Provide the [X, Y] coordinate of the cell's center where the given text is located.  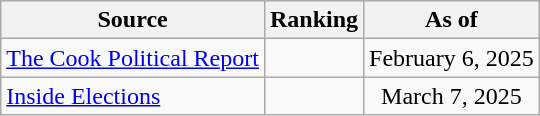
February 6, 2025 [452, 58]
Inside Elections [133, 96]
Source [133, 20]
As of [452, 20]
The Cook Political Report [133, 58]
March 7, 2025 [452, 96]
Ranking [314, 20]
